Determine the [x, y] coordinate at the center of the cell enclosing the given text.  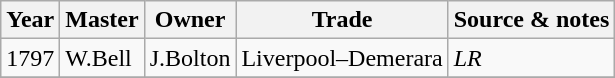
Owner [190, 20]
Liverpool–Demerara [342, 58]
J.Bolton [190, 58]
Trade [342, 20]
LR [532, 58]
Source & notes [532, 20]
W.Bell [102, 58]
Year [30, 20]
1797 [30, 58]
Master [102, 20]
